Return the (x, y) coordinate for the center point of the cell that contains the specified text.  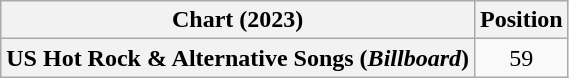
59 (521, 58)
Chart (2023) (238, 20)
Position (521, 20)
US Hot Rock & Alternative Songs (Billboard) (238, 58)
